Extract the (x, y) coordinate from the center of the cell holding the provided text.  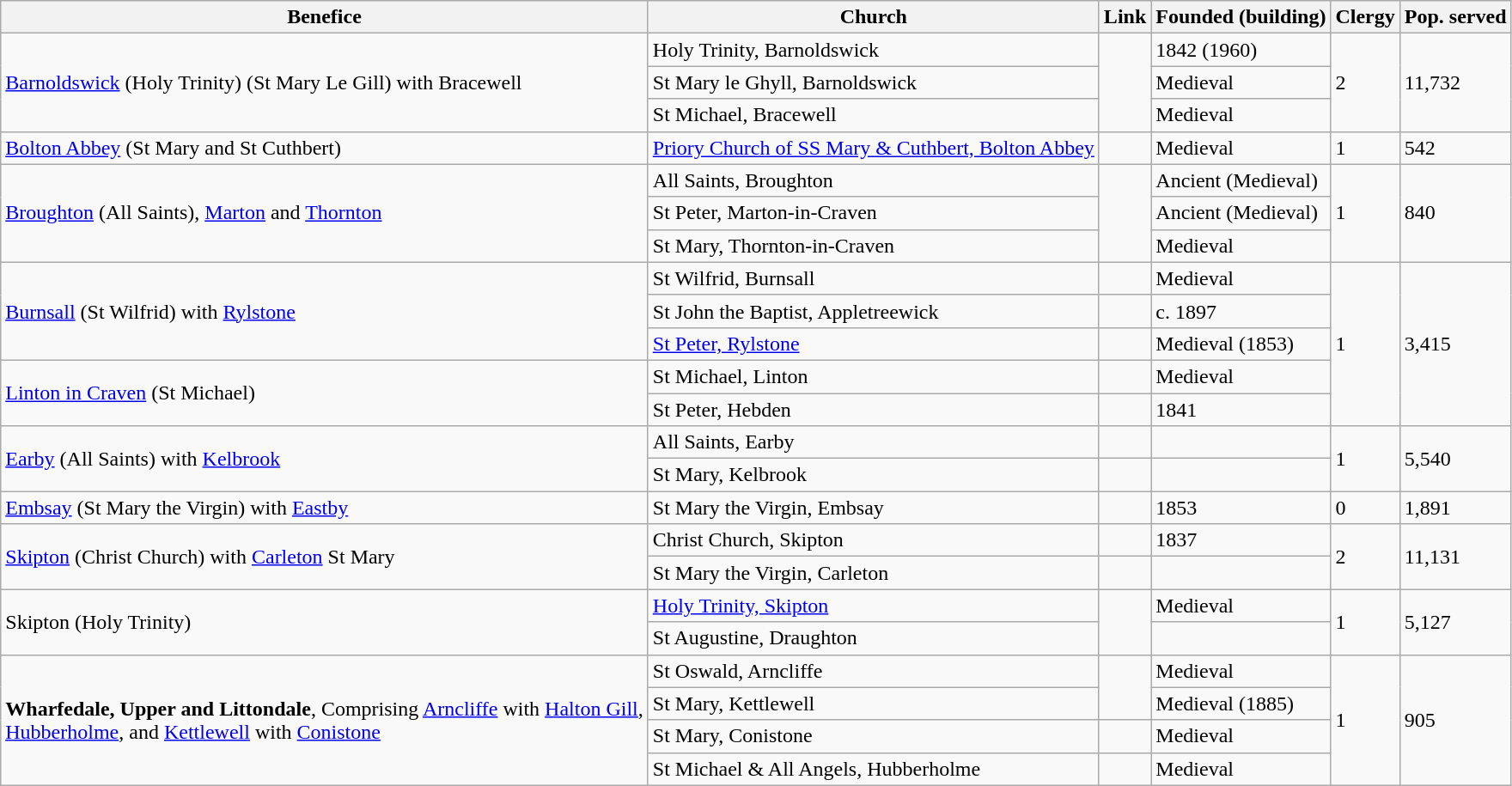
St Peter, Marton-in-Craven (873, 213)
St Michael, Linton (873, 376)
Embsay (St Mary the Virgin) with Eastby (325, 508)
0 (1365, 508)
1842 (1960) (1241, 50)
Bolton Abbey (St Mary and St Cuthbert) (325, 148)
Christ Church, Skipton (873, 540)
St John the Baptist, Appletreewick (873, 311)
Linton in Craven (St Michael) (325, 393)
c. 1897 (1241, 311)
St Wilfrid, Burnsall (873, 278)
Broughton (All Saints), Marton and Thornton (325, 213)
Clergy (1365, 17)
Medieval (1885) (1241, 704)
1837 (1241, 540)
St Mary, Kelbrook (873, 475)
Skipton (Holy Trinity) (325, 622)
St Mary the Virgin, Embsay (873, 508)
905 (1455, 720)
Founded (building) (1241, 17)
5,127 (1455, 622)
Benefice (325, 17)
Church (873, 17)
St Mary the Virgin, Carleton (873, 573)
5,540 (1455, 459)
Link (1125, 17)
1,891 (1455, 508)
All Saints, Earby (873, 442)
St Michael & All Angels, Hubberholme (873, 769)
St Mary, Conistone (873, 736)
11,732 (1455, 82)
1841 (1241, 410)
11,131 (1455, 557)
Holy Trinity, Barnoldswick (873, 50)
Medieval (1853) (1241, 344)
Skipton (Christ Church) with Carleton St Mary (325, 557)
Earby (All Saints) with Kelbrook (325, 459)
St Mary, Thornton-in-Craven (873, 246)
All Saints, Broughton (873, 180)
St Augustine, Draughton (873, 638)
3,415 (1455, 344)
Pop. served (1455, 17)
Wharfedale, Upper and Littondale, Comprising Arncliffe with Halton Gill,Hubberholme, and Kettlewell with Conistone (325, 720)
St Michael, Bracewell (873, 115)
Priory Church of SS Mary & Cuthbert, Bolton Abbey (873, 148)
St Mary le Ghyll, Barnoldswick (873, 82)
840 (1455, 213)
St Peter, Hebden (873, 410)
1853 (1241, 508)
St Mary, Kettlewell (873, 704)
Holy Trinity, Skipton (873, 606)
Barnoldswick (Holy Trinity) (St Mary Le Gill) with Bracewell (325, 82)
St Oswald, Arncliffe (873, 671)
542 (1455, 148)
Burnsall (St Wilfrid) with Rylstone (325, 311)
St Peter, Rylstone (873, 344)
